For the text-containing cell, return its midpoint in (x, y) coordinate format. 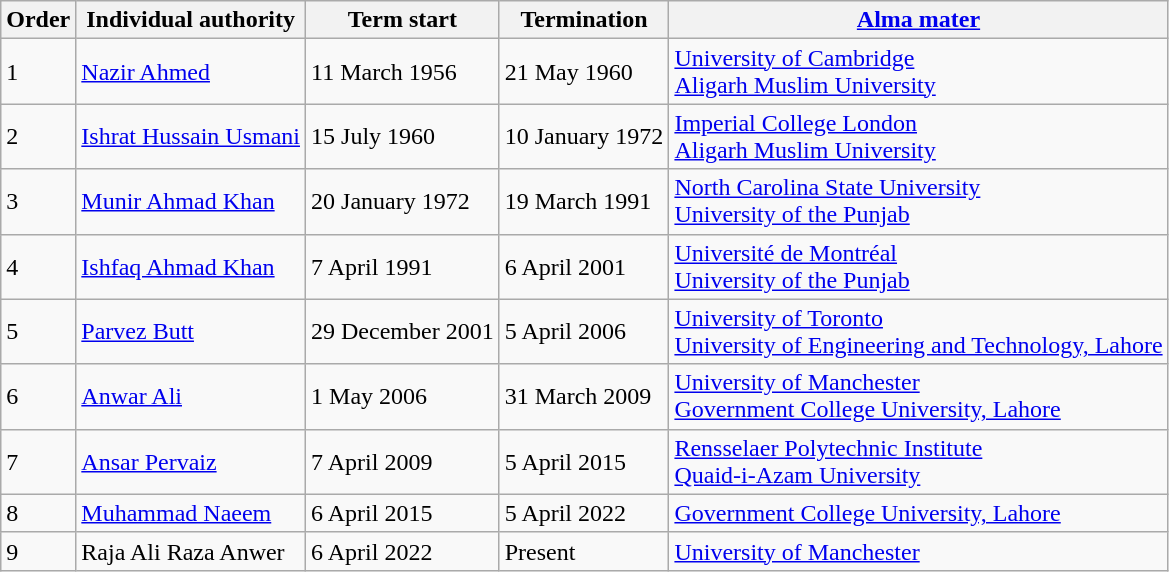
5 April 2015 (584, 462)
Alma mater (918, 20)
6 April 2001 (584, 266)
1 (38, 72)
29 December 2001 (403, 332)
Parvez Butt (191, 332)
7 April 1991 (403, 266)
Imperial College LondonAligarh Muslim University (918, 136)
21 May 1960 (584, 72)
7 April 2009 (403, 462)
9 (38, 551)
15 July 1960 (403, 136)
3 (38, 202)
2 (38, 136)
University of Manchester (918, 551)
1 May 2006 (403, 396)
Raja Ali Raza Anwer (191, 551)
University of ManchesterGovernment College University, Lahore (918, 396)
31 March 2009 (584, 396)
Rensselaer Polytechnic InstituteQuaid-i-Azam University (918, 462)
7 (38, 462)
Present (584, 551)
Muhammad Naeem (191, 513)
11 March 1956 (403, 72)
5 (38, 332)
Ishrat Hussain Usmani (191, 136)
Government College University, Lahore (918, 513)
Order (38, 20)
10 January 1972 (584, 136)
North Carolina State UniversityUniversity of the Punjab (918, 202)
Ansar Pervaiz (191, 462)
Individual authority (191, 20)
4 (38, 266)
Nazir Ahmed (191, 72)
20 January 1972 (403, 202)
Ishfaq Ahmad Khan (191, 266)
5 April 2022 (584, 513)
8 (38, 513)
19 March 1991 (584, 202)
6 April 2015 (403, 513)
Munir Ahmad Khan (191, 202)
University of TorontoUniversity of Engineering and Technology, Lahore (918, 332)
6 April 2022 (403, 551)
University of CambridgeAligarh Muslim University (918, 72)
6 (38, 396)
Termination (584, 20)
Term start (403, 20)
5 April 2006 (584, 332)
Anwar Ali (191, 396)
Université de MontréalUniversity of the Punjab (918, 266)
